Search for the cell housing the specified text and yield its (x, y) center coordinate. 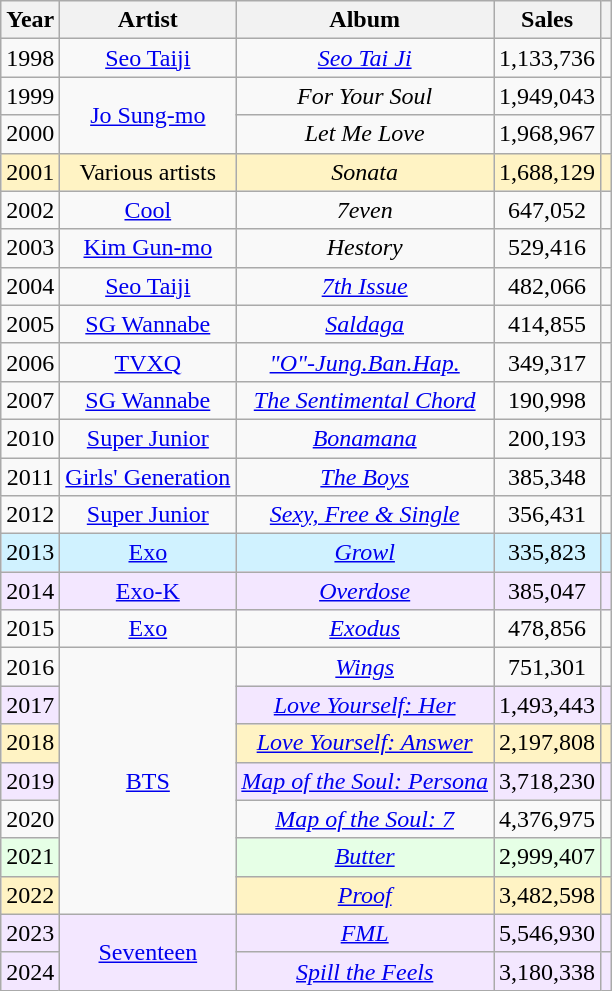
2022 (30, 895)
Year (30, 20)
2005 (30, 324)
Girls' Generation (148, 477)
2012 (30, 515)
751,301 (548, 667)
Saldaga (365, 324)
Cool (148, 210)
Jo Sung-mo (148, 115)
1,133,736 (548, 58)
Exo-K (148, 591)
BTS (148, 781)
Wings (365, 667)
2015 (30, 629)
1998 (30, 58)
190,998 (548, 400)
2020 (30, 819)
2006 (30, 362)
2013 (30, 553)
Love Yourself: Her (365, 705)
1,968,967 (548, 134)
TVXQ (148, 362)
200,193 (548, 438)
Album (365, 20)
2,197,808 (548, 743)
3,718,230 (548, 781)
2016 (30, 667)
Various artists (148, 172)
1,949,043 (548, 96)
2001 (30, 172)
Sexy, Free & Single (365, 515)
385,047 (548, 591)
Seventeen (148, 952)
482,066 (548, 286)
2000 (30, 134)
529,416 (548, 248)
2011 (30, 477)
2004 (30, 286)
Seo Tai Ji (365, 58)
2024 (30, 971)
FML (365, 933)
Overdose (365, 591)
Map of the Soul: Persona (365, 781)
7even (365, 210)
385,348 (548, 477)
1,688,129 (548, 172)
Love Yourself: Answer (365, 743)
7th Issue (365, 286)
3,180,338 (548, 971)
2021 (30, 857)
4,376,975 (548, 819)
2023 (30, 933)
Spill the Feels (365, 971)
Sonata (365, 172)
5,546,930 (548, 933)
3,482,598 (548, 895)
349,317 (548, 362)
Hestory (365, 248)
Map of the Soul: 7 (365, 819)
2,999,407 (548, 857)
2018 (30, 743)
356,431 (548, 515)
Exodus (365, 629)
2017 (30, 705)
335,823 (548, 553)
2007 (30, 400)
Proof (365, 895)
2010 (30, 438)
414,855 (548, 324)
Bonamana (365, 438)
2014 (30, 591)
The Sentimental Chord (365, 400)
"O"-Jung.Ban.Hap. (365, 362)
2002 (30, 210)
Growl (365, 553)
1999 (30, 96)
647,052 (548, 210)
2003 (30, 248)
Let Me Love (365, 134)
478,856 (548, 629)
2019 (30, 781)
Sales (548, 20)
Butter (365, 857)
Kim Gun-mo (148, 248)
The Boys (365, 477)
1,493,443 (548, 705)
For Your Soul (365, 96)
Artist (148, 20)
